Return the (X, Y) coordinate for the center point of the cell that contains the specified text.  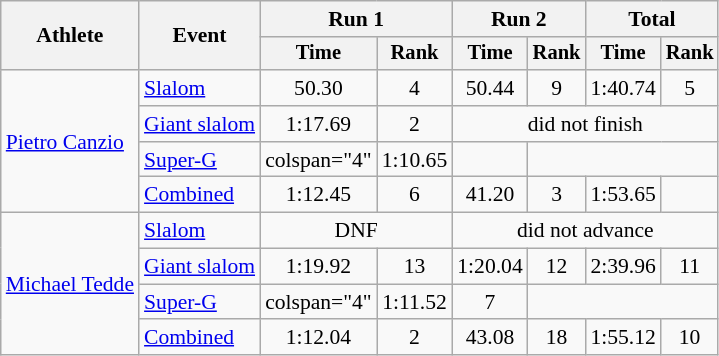
41.20 (490, 195)
1:10.65 (414, 160)
1:20.04 (490, 267)
1:11.52 (414, 302)
6 (414, 195)
12 (557, 267)
DNF (356, 231)
4 (414, 88)
1:12.45 (318, 195)
Michael Tedde (70, 284)
Event (200, 36)
3 (557, 195)
13 (414, 267)
1:55.12 (622, 338)
1:12.04 (318, 338)
5 (690, 88)
50.30 (318, 88)
9 (557, 88)
did not advance (585, 231)
43.08 (490, 338)
1:19.92 (318, 267)
10 (690, 338)
1:53.65 (622, 195)
Pietro Canzio (70, 141)
18 (557, 338)
Total (652, 19)
Athlete (70, 36)
11 (690, 267)
Run 2 (518, 19)
1:40.74 (622, 88)
Run 1 (356, 19)
50.44 (490, 88)
did not finish (585, 124)
1:17.69 (318, 124)
7 (490, 302)
2:39.96 (622, 267)
